Scan for the cell matching the given text and deliver its [x, y] coordinate at center. 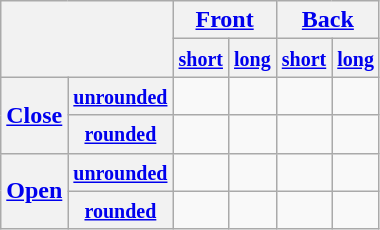
Back [328, 20]
Front [224, 20]
Close [34, 115]
Open [34, 191]
